Locate the cell with the specified text and output its (X, Y) center coordinate. 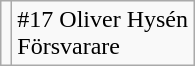
#17 Oliver HysénFörsvarare (103, 34)
